From the cell containing the given text, extract its center point as [x, y] coordinate. 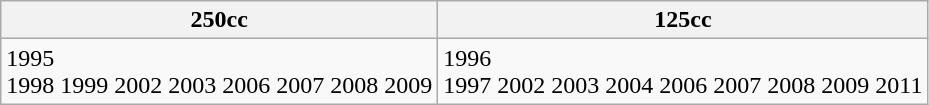
19961997 2002 2003 2004 2006 2007 2008 2009 2011 [683, 72]
250cc [220, 20]
125cc [683, 20]
19951998 1999 2002 2003 2006 2007 2008 2009 [220, 72]
